Output the (x, y) coordinate of the center of the cell containing the given text.  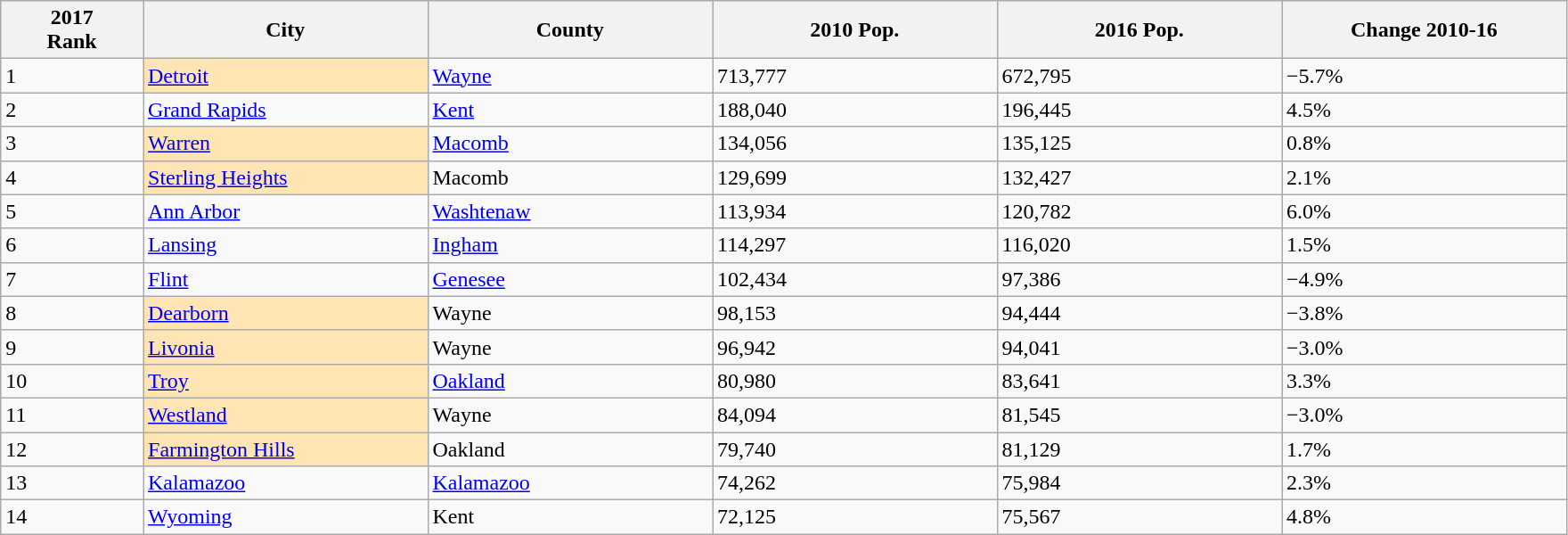
13 (72, 483)
Grand Rapids (285, 110)
10 (72, 381)
3.3% (1424, 381)
Wyoming (285, 517)
96,942 (855, 347)
2016 Pop. (1139, 30)
72,125 (855, 517)
129,699 (855, 177)
3 (72, 144)
120,782 (1139, 211)
Warren (285, 144)
6.0% (1424, 211)
83,641 (1139, 381)
4.5% (1424, 110)
5 (72, 211)
80,980 (855, 381)
2.3% (1424, 483)
98,153 (855, 313)
Detroit (285, 76)
1.7% (1424, 449)
Dearborn (285, 313)
Genesee (570, 279)
81,545 (1139, 415)
Farmington Hills (285, 449)
114,297 (855, 245)
−3.8% (1424, 313)
−4.9% (1424, 279)
Change 2010-16 (1424, 30)
81,129 (1139, 449)
134,056 (855, 144)
713,777 (855, 76)
102,434 (855, 279)
1 (72, 76)
4.8% (1424, 517)
196,445 (1139, 110)
2.1% (1424, 177)
97,386 (1139, 279)
Westland (285, 415)
0.8% (1424, 144)
Lansing (285, 245)
94,041 (1139, 347)
1.5% (1424, 245)
75,984 (1139, 483)
7 (72, 279)
2017Rank (72, 30)
14 (72, 517)
2 (72, 110)
12 (72, 449)
4 (72, 177)
Ann Arbor (285, 211)
79,740 (855, 449)
116,020 (1139, 245)
County (570, 30)
Washtenaw (570, 211)
9 (72, 347)
Livonia (285, 347)
75,567 (1139, 517)
672,795 (1139, 76)
−5.7% (1424, 76)
Flint (285, 279)
6 (72, 245)
135,125 (1139, 144)
84,094 (855, 415)
8 (72, 313)
113,934 (855, 211)
Troy (285, 381)
132,427 (1139, 177)
188,040 (855, 110)
74,262 (855, 483)
Ingham (570, 245)
11 (72, 415)
94,444 (1139, 313)
Sterling Heights (285, 177)
City (285, 30)
2010 Pop. (855, 30)
